Extract the [X, Y] coordinate from the center of the cell holding the provided text.  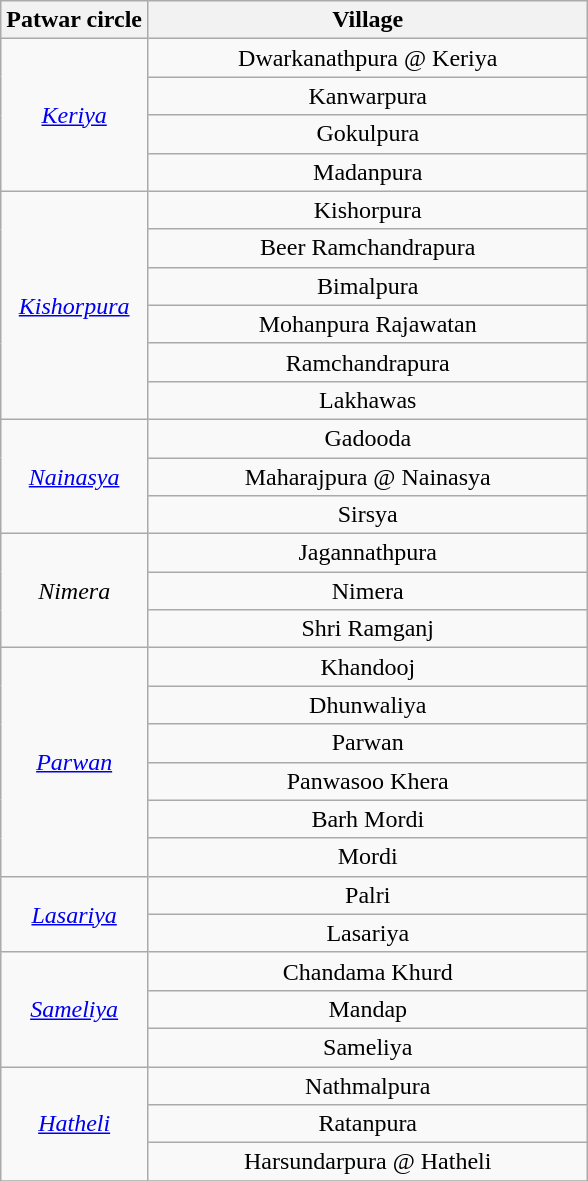
Shri Ramganj [368, 629]
Panwasoo Khera [368, 781]
Mordi [368, 857]
Gokulpura [368, 134]
Patwar circle [74, 20]
Barh Mordi [368, 819]
Hatheli [74, 1123]
Madanpura [368, 172]
Lakhawas [368, 400]
Beer Ramchandrapura [368, 248]
Nainasya [74, 476]
Keriya [74, 115]
Nathmalpura [368, 1085]
Dhunwaliya [368, 705]
Mandap [368, 1009]
Chandama Khurd [368, 971]
Village [368, 20]
Mohanpura Rajawatan [368, 324]
Kanwarpura [368, 96]
Dwarkanathpura @ Keriya [368, 58]
Maharajpura @ Nainasya [368, 477]
Ramchandrapura [368, 362]
Bimalpura [368, 286]
Ratanpura [368, 1124]
Jagannathpura [368, 553]
Gadooda [368, 438]
Harsundarpura @ Hatheli [368, 1162]
Khandooj [368, 667]
Palri [368, 895]
Sirsya [368, 515]
